Determine the [x, y] coordinate at the center of the cell enclosing the given text.  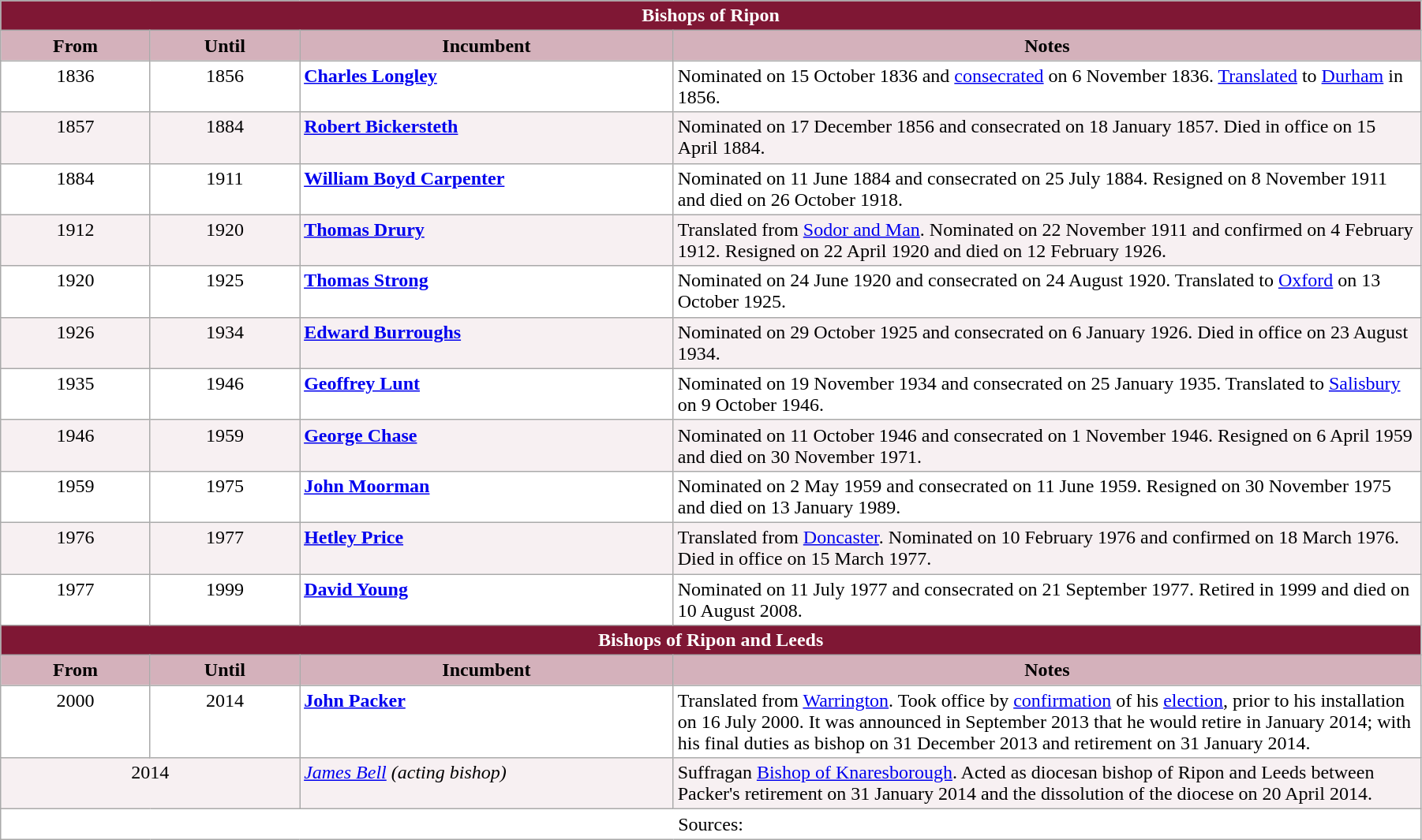
John Moorman [487, 497]
1935 [76, 394]
Nominated on 2 May 1959 and consecrated on 11 June 1959. Resigned on 30 November 1975 and died on 13 January 1989. [1046, 497]
Nominated on 17 December 1856 and consecrated on 18 January 1857. Died in office on 15 April 1884. [1046, 137]
Nominated on 19 November 1934 and consecrated on 25 January 1935. Translated to Salisbury on 9 October 1946. [1046, 394]
2000 [76, 722]
Hetley Price [487, 547]
James Bell (acting bishop) [487, 784]
1976 [76, 547]
1857 [76, 137]
Translated from Doncaster. Nominated on 10 February 1976 and confirmed on 18 March 1976. Died in office on 15 March 1977. [1046, 547]
1925 [224, 292]
Nominated on 29 October 1925 and consecrated on 6 January 1926. Died in office on 23 August 1934. [1046, 342]
1836 [76, 87]
1999 [224, 599]
Nominated on 11 July 1977 and consecrated on 21 September 1977. Retired in 1999 and died on 10 August 2008. [1046, 599]
1975 [224, 497]
Nominated on 11 June 1884 and consecrated on 25 July 1884. Resigned on 8 November 1911 and died on 26 October 1918. [1046, 189]
1856 [224, 87]
Charles Longley [487, 87]
David Young [487, 599]
George Chase [487, 445]
1926 [76, 342]
William Boyd Carpenter [487, 189]
Geoffrey Lunt [487, 394]
Bishops of Ripon and Leeds [711, 640]
1934 [224, 342]
Nominated on 15 October 1836 and consecrated on 6 November 1836. Translated to Durham in 1856. [1046, 87]
Edward Burroughs [487, 342]
1912 [76, 240]
Nominated on 11 October 1946 and consecrated on 1 November 1946. Resigned on 6 April 1959 and died on 30 November 1971. [1046, 445]
Robert Bickersteth [487, 137]
Nominated on 24 June 1920 and consecrated on 24 August 1920. Translated to Oxford on 13 October 1925. [1046, 292]
Bishops of Ripon [711, 16]
Sources: [711, 824]
1911 [224, 189]
Thomas Drury [487, 240]
Thomas Strong [487, 292]
John Packer [487, 722]
